Scan for the cell matching the given text and deliver its [x, y] coordinate at center. 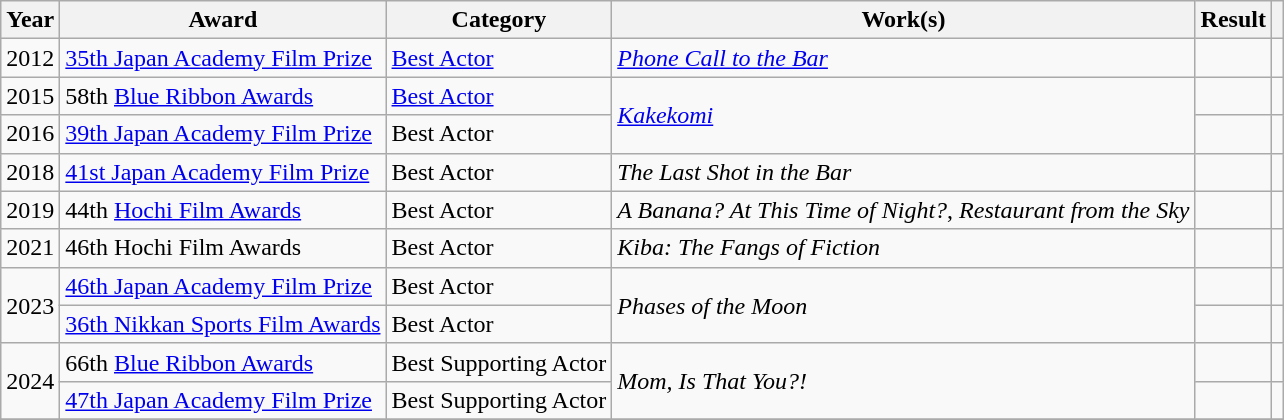
2015 [30, 96]
Phases of the Moon [904, 305]
Result [1233, 20]
Year [30, 20]
2016 [30, 134]
Work(s) [904, 20]
A Banana? At This Time of Night?, Restaurant from the Sky [904, 210]
Phone Call to the Bar [904, 58]
2018 [30, 172]
2012 [30, 58]
39th Japan Academy Film Prize [223, 134]
35th Japan Academy Film Prize [223, 58]
Kiba: The Fangs of Fiction [904, 248]
46th Hochi Film Awards [223, 248]
2019 [30, 210]
41st Japan Academy Film Prize [223, 172]
Category [499, 20]
58th Blue Ribbon Awards [223, 96]
66th Blue Ribbon Awards [223, 362]
Mom, Is That You?! [904, 381]
36th Nikkan Sports Film Awards [223, 324]
47th Japan Academy Film Prize [223, 400]
44th Hochi Film Awards [223, 210]
46th Japan Academy Film Prize [223, 286]
Award [223, 20]
2024 [30, 381]
The Last Shot in the Bar [904, 172]
Kakekomi [904, 115]
2023 [30, 305]
2021 [30, 248]
